Return (X, Y) of the center of cell containing provided text 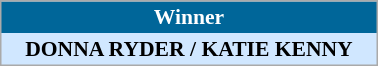
Winner (189, 17)
DONNA RYDER / KATIE KENNY (189, 49)
